For the text-containing cell, return its midpoint in (X, Y) coordinate format. 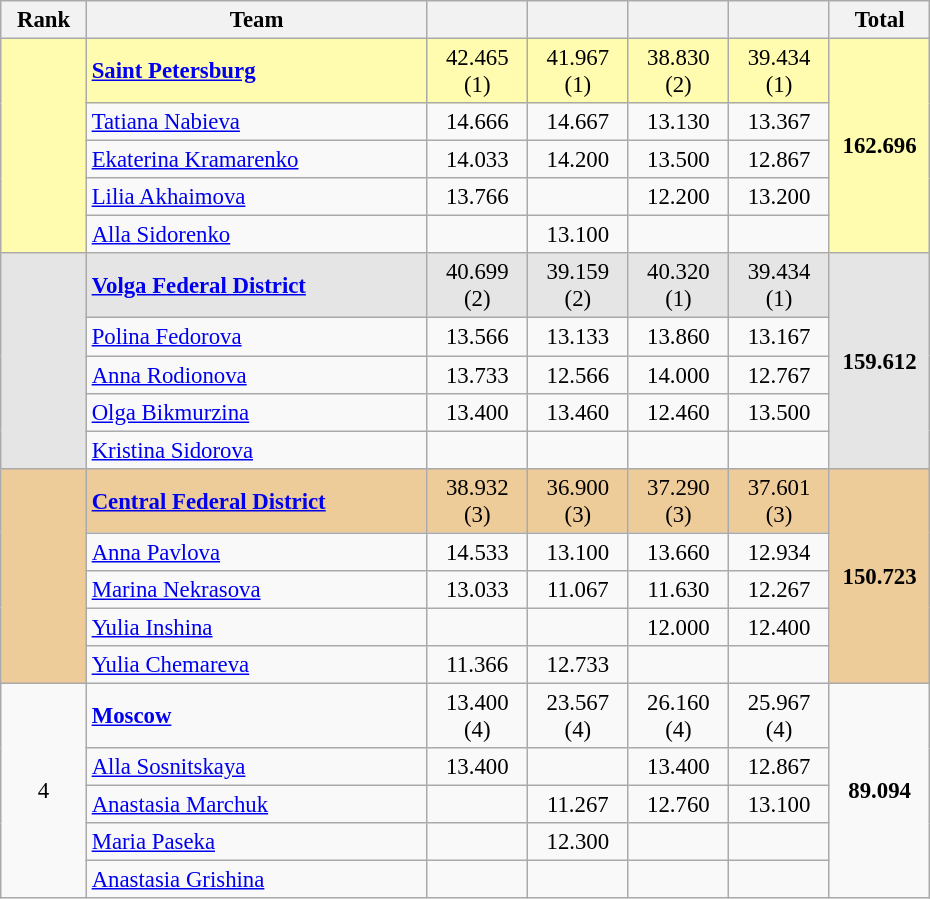
Ekaterina Kramarenko (256, 160)
12.300 (578, 842)
11.067 (578, 590)
Anna Pavlova (256, 552)
13.660 (678, 552)
11.630 (678, 590)
38.830 (2) (678, 72)
11.366 (478, 665)
Maria Paseka (256, 842)
13.460 (578, 412)
13.860 (678, 337)
12.267 (780, 590)
13.400 (4) (478, 716)
Rank (44, 20)
12.760 (678, 805)
12.400 (780, 627)
40.699 (2) (478, 286)
12.200 (678, 197)
13.766 (478, 197)
89.094 (880, 790)
40.320 (1) (678, 286)
38.932 (3) (478, 500)
23.567 (4) (578, 716)
Yulia Inshina (256, 627)
4 (44, 790)
162.696 (880, 146)
13.133 (578, 337)
Anastasia Grishina (256, 880)
Moscow (256, 716)
12.733 (578, 665)
13.130 (678, 122)
14.667 (578, 122)
13.200 (780, 197)
13.566 (478, 337)
Volga Federal District (256, 286)
Yulia Chemareva (256, 665)
Olga Bikmurzina (256, 412)
39.159 (2) (578, 286)
13.367 (780, 122)
Lilia Akhaimova (256, 197)
14.533 (478, 552)
Polina Fedorova (256, 337)
Alla Sidorenko (256, 235)
Alla Sosnitskaya (256, 767)
Kristina Sidorova (256, 450)
12.767 (780, 375)
159.612 (880, 362)
13.033 (478, 590)
37.290 (3) (678, 500)
14.666 (478, 122)
25.967 (4) (780, 716)
Anastasia Marchuk (256, 805)
12.000 (678, 627)
Tatiana Nabieva (256, 122)
42.465 (1) (478, 72)
14.200 (578, 160)
Marina Nekrasova (256, 590)
37.601 (3) (780, 500)
12.566 (578, 375)
Central Federal District (256, 500)
Anna Rodionova (256, 375)
13.167 (780, 337)
12.460 (678, 412)
41.967 (1) (578, 72)
14.000 (678, 375)
14.033 (478, 160)
13.733 (478, 375)
Saint Petersburg (256, 72)
Team (256, 20)
12.934 (780, 552)
36.900 (3) (578, 500)
Total (880, 20)
26.160 (4) (678, 716)
11.267 (578, 805)
150.723 (880, 576)
